Output the (x, y) coordinate of the center of the cell containing the given text.  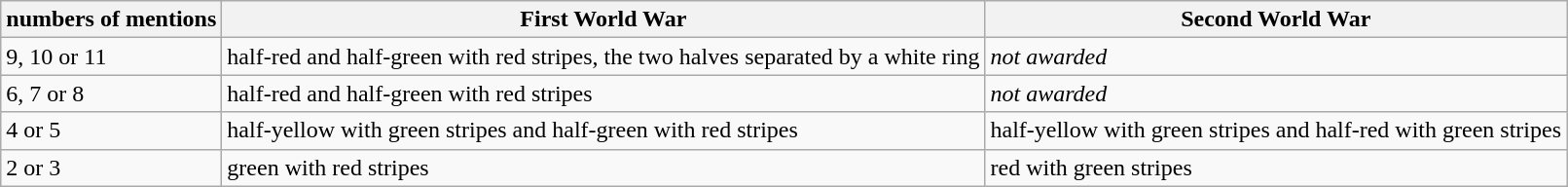
4 or 5 (111, 131)
half-yellow with green stripes and half-red with green stripes (1276, 131)
red with green stripes (1276, 168)
half-yellow with green stripes and half-green with red stripes (603, 131)
Second World War (1276, 19)
9, 10 or 11 (111, 56)
half-red and half-green with red stripes, the two halves separated by a white ring (603, 56)
First World War (603, 19)
2 or 3 (111, 168)
6, 7 or 8 (111, 93)
green with red stripes (603, 168)
half-red and half-green with red stripes (603, 93)
numbers of mentions (111, 19)
